From the cell containing the given text, extract its center point as (X, Y) coordinate. 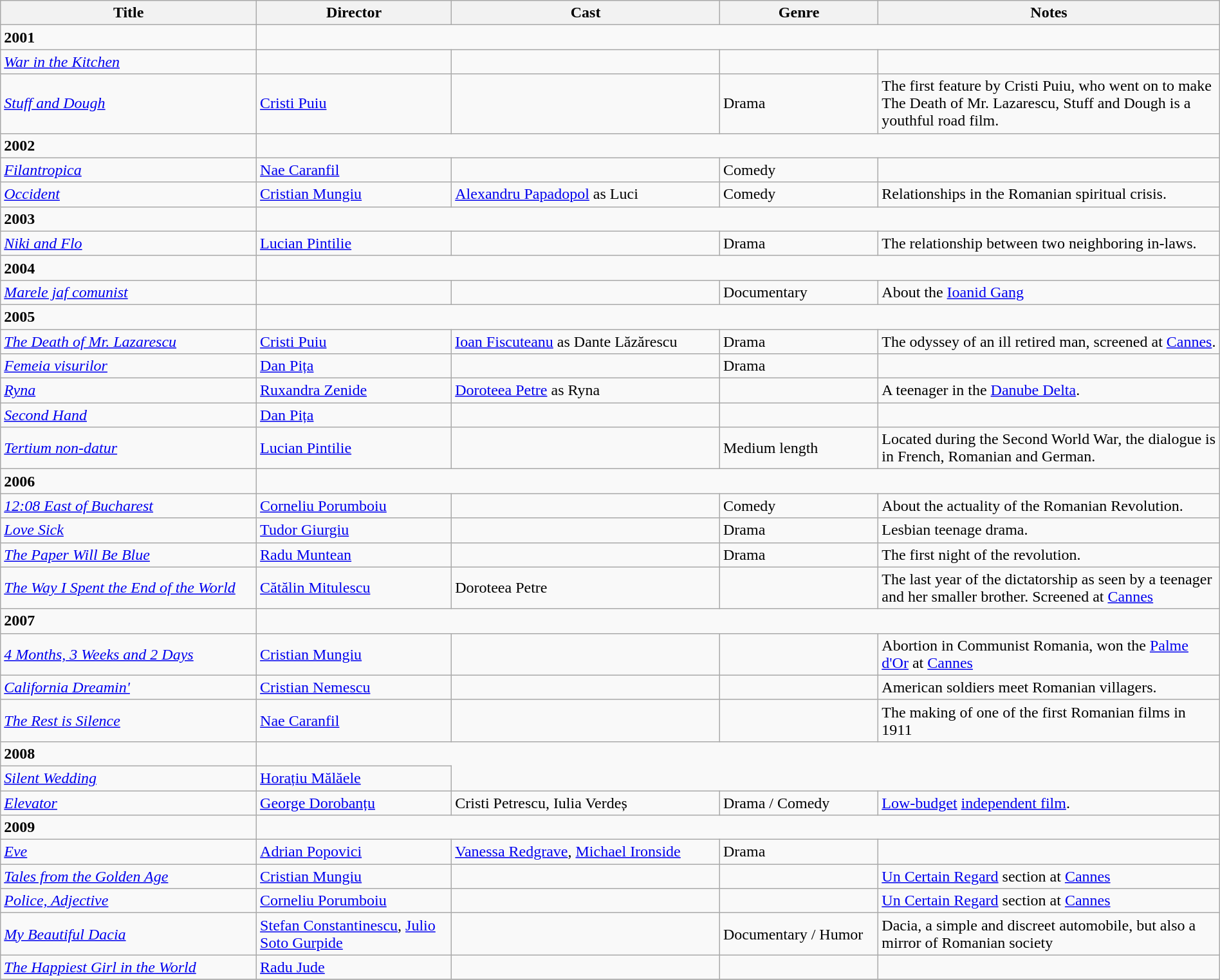
A teenager in the Danube Delta. (1049, 391)
Horațiu Mălăele (354, 778)
Relationships in the Romanian spiritual crisis. (1049, 194)
Ioan Fiscuteanu as Dante Lăzărescu (586, 342)
Adrian Popovici (354, 852)
The Death of Mr. Lazarescu (129, 342)
2006 (129, 481)
War in the Kitchen (129, 62)
Radu Jude (354, 967)
About the Ioanid Gang (1049, 292)
Vanessa Redgrave, Michael Ironside (586, 852)
The Rest is Silence (129, 721)
Low-budget independent film. (1049, 802)
Tudor Giurgiu (354, 530)
Niki and Flo (129, 243)
Filantropica (129, 170)
The making of one of the first Romanian films in 1911 (1049, 721)
Abortion in Communist Romania, won the Palme d'Or at Cannes (1049, 654)
2002 (129, 145)
Doroteea Petre as Ryna (586, 391)
2005 (129, 317)
The Way I Spent the End of the World (129, 588)
Doroteea Petre (586, 588)
Documentary (799, 292)
Lesbian teenage drama. (1049, 530)
Documentary / Humor (799, 934)
Located during the Second World War, the dialogue is in French, Romanian and German. (1049, 448)
Ryna (129, 391)
The relationship between two neighboring in-laws. (1049, 243)
George Dorobanțu (354, 802)
Cast (586, 13)
Alexandru Papadopol as Luci (586, 194)
Drama / Comedy (799, 802)
2004 (129, 268)
American soldiers meet Romanian villagers. (1049, 687)
Title (129, 13)
2001 (129, 37)
Tales from the Golden Age (129, 876)
4 Months, 3 Weeks and 2 Days (129, 654)
2009 (129, 827)
The first night of the revolution. (1049, 555)
Ruxandra Zenide (354, 391)
Dacia, a simple and discreet automobile, but also a mirror of Romanian society (1049, 934)
About the actuality of the Romanian Revolution. (1049, 506)
California Dreamin' (129, 687)
Femeia visurilor (129, 366)
Cristi Petrescu, Iulia Verdeș (586, 802)
Genre (799, 13)
The Paper Will Be Blue (129, 555)
Stuff and Dough (129, 104)
Silent Wedding (129, 778)
Director (354, 13)
Eve (129, 852)
Notes (1049, 13)
Second Hand (129, 415)
2007 (129, 621)
Police, Adjective (129, 901)
My Beautiful Dacia (129, 934)
2008 (129, 753)
The last year of the dictatorship as seen by a teenager and her smaller brother. Screened at Cannes (1049, 588)
12:08 East of Bucharest (129, 506)
Radu Muntean (354, 555)
The Happiest Girl in the World (129, 967)
The odyssey of an ill retired man, screened at Cannes. (1049, 342)
Marele jaf comunist (129, 292)
Cătălin Mitulescu (354, 588)
Tertium non-datur (129, 448)
Cristian Nemescu (354, 687)
Elevator (129, 802)
Love Sick (129, 530)
The first feature by Cristi Puiu, who went on to make The Death of Mr. Lazarescu, Stuff and Dough is a youthful road film. (1049, 104)
2003 (129, 219)
Stefan Constantinescu, Julio Soto Gurpide (354, 934)
Occident (129, 194)
Medium length (799, 448)
